For the text-containing cell, return its midpoint in [x, y] coordinate format. 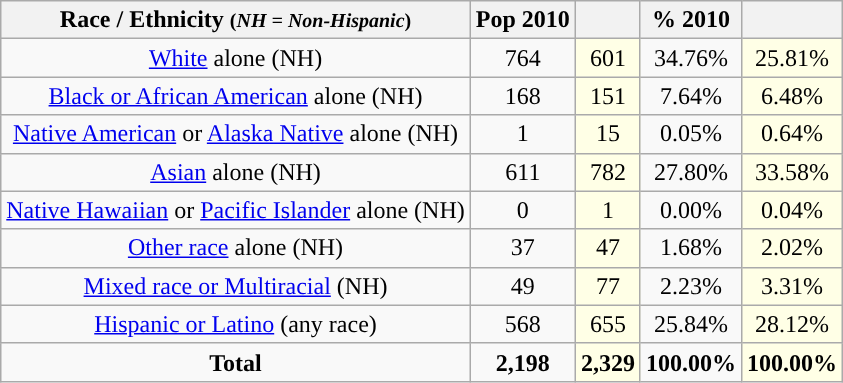
Hispanic or Latino (any race) [236, 324]
Pop 2010 [522, 20]
77 [608, 286]
28.12% [792, 324]
2,329 [608, 362]
568 [522, 324]
6.48% [792, 96]
0.00% [690, 210]
168 [522, 96]
Mixed race or Multiracial (NH) [236, 286]
37 [522, 248]
Native American or Alaska Native alone (NH) [236, 134]
0 [522, 210]
27.80% [690, 172]
601 [608, 58]
15 [608, 134]
7.64% [690, 96]
49 [522, 286]
0.04% [792, 210]
764 [522, 58]
Total [236, 362]
Native Hawaiian or Pacific Islander alone (NH) [236, 210]
2,198 [522, 362]
0.64% [792, 134]
White alone (NH) [236, 58]
% 2010 [690, 20]
25.81% [792, 58]
47 [608, 248]
1.68% [690, 248]
3.31% [792, 286]
782 [608, 172]
Race / Ethnicity (NH = Non-Hispanic) [236, 20]
0.05% [690, 134]
655 [608, 324]
2.02% [792, 248]
34.76% [690, 58]
2.23% [690, 286]
Other race alone (NH) [236, 248]
Black or African American alone (NH) [236, 96]
Asian alone (NH) [236, 172]
33.58% [792, 172]
25.84% [690, 324]
611 [522, 172]
151 [608, 96]
